For the text-containing cell, return its midpoint in (x, y) coordinate format. 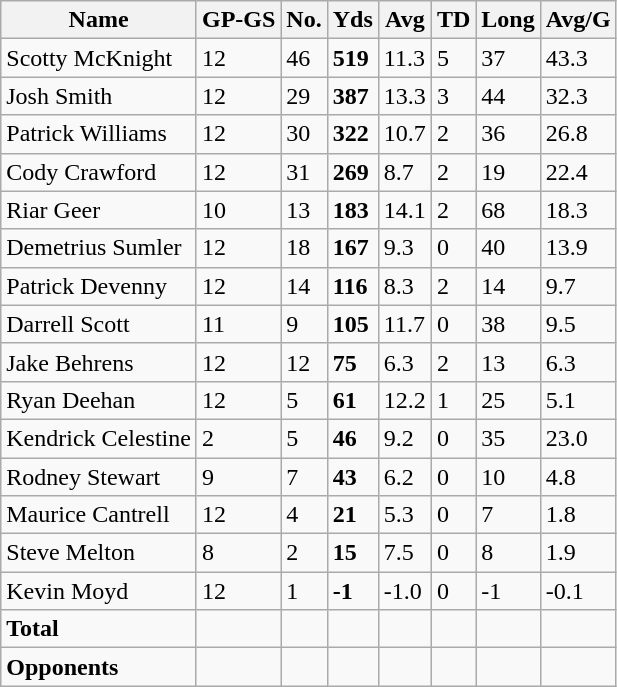
9.7 (578, 286)
18.3 (578, 210)
Steve Melton (99, 553)
3 (453, 96)
387 (352, 96)
36 (508, 134)
116 (352, 286)
7.5 (404, 553)
19 (508, 172)
Yds (352, 20)
68 (508, 210)
11.7 (404, 324)
Avg (404, 20)
Josh Smith (99, 96)
Demetrius Sumler (99, 248)
38 (508, 324)
22.4 (578, 172)
14.1 (404, 210)
37 (508, 58)
Name (99, 20)
Patrick Devenny (99, 286)
322 (352, 134)
25 (508, 400)
Kendrick Celestine (99, 438)
30 (304, 134)
GP-GS (238, 20)
11.3 (404, 58)
4 (304, 515)
23.0 (578, 438)
75 (352, 362)
11 (238, 324)
43 (352, 477)
35 (508, 438)
No. (304, 20)
Maurice Cantrell (99, 515)
Patrick Williams (99, 134)
26.8 (578, 134)
40 (508, 248)
4.8 (578, 477)
Rodney Stewart (99, 477)
43.3 (578, 58)
32.3 (578, 96)
9.3 (404, 248)
Riar Geer (99, 210)
1.9 (578, 553)
5.1 (578, 400)
105 (352, 324)
Total (99, 629)
8.3 (404, 286)
Jake Behrens (99, 362)
TD (453, 20)
Darrell Scott (99, 324)
167 (352, 248)
Opponents (99, 667)
29 (304, 96)
10.7 (404, 134)
13.9 (578, 248)
6.2 (404, 477)
-1.0 (404, 591)
12.2 (404, 400)
13.3 (404, 96)
Scotty McKnight (99, 58)
31 (304, 172)
9.2 (404, 438)
Kevin Moyd (99, 591)
61 (352, 400)
15 (352, 553)
9.5 (578, 324)
Long (508, 20)
183 (352, 210)
269 (352, 172)
Cody Crawford (99, 172)
5.3 (404, 515)
8.7 (404, 172)
21 (352, 515)
-0.1 (578, 591)
44 (508, 96)
Avg/G (578, 20)
18 (304, 248)
Ryan Deehan (99, 400)
1.8 (578, 515)
519 (352, 58)
